Return the [x, y] coordinate for the center point of the cell that contains the specified text.  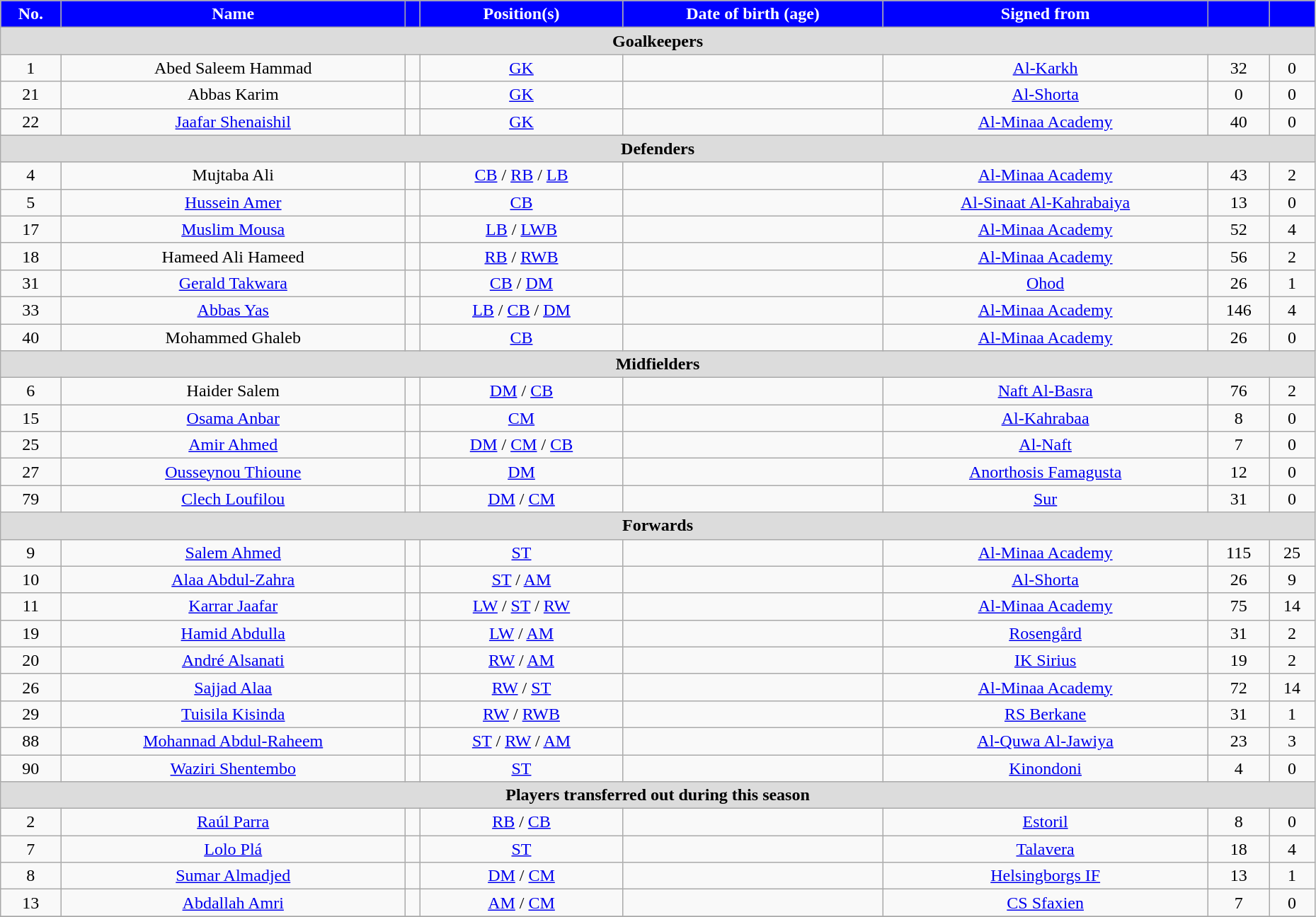
52 [1238, 229]
Sur [1046, 499]
Position(s) [521, 14]
6 [31, 391]
Ohod [1046, 283]
LB / LWB [521, 229]
23 [1238, 741]
Abed Saleem Hammad [234, 68]
ST / RW / AM [521, 741]
Date of birth (age) [753, 14]
André Alsanati [234, 660]
43 [1238, 175]
10 [31, 579]
Raúl Parra [234, 822]
Hameed Ali Hameed [234, 256]
Sumar Almadjed [234, 876]
Jaafar Shenaishil [234, 122]
12 [1238, 472]
LW / ST / RW [521, 606]
DM [521, 472]
75 [1238, 606]
Abbas Yas [234, 310]
Kinondoni [1046, 768]
Tuisila Kisinda [234, 714]
RS Berkane [1046, 714]
RW / RWB [521, 714]
Defenders [658, 149]
15 [31, 418]
Karrar Jaafar [234, 606]
RB / CB [521, 822]
LW / AM [521, 633]
Haider Salem [234, 391]
CB / DM [521, 283]
AM / CM [521, 903]
11 [31, 606]
Mujtaba Ali [234, 175]
Helsingborgs IF [1046, 876]
21 [31, 95]
17 [31, 229]
146 [1238, 310]
Abbas Karim [234, 95]
RB / RWB [521, 256]
88 [31, 741]
Rosengård [1046, 633]
CB / RB / LB [521, 175]
Midfielders [658, 364]
CS Sfaxien [1046, 903]
Hussein Amer [234, 202]
3 [1292, 741]
Talavera [1046, 849]
22 [31, 122]
Waziri Shentembo [234, 768]
RW / AM [521, 660]
72 [1238, 687]
Al-Sinaat Al-Kahrabaiya [1046, 202]
Osama Anbar [234, 418]
Muslim Mousa [234, 229]
Anorthosis Famagusta [1046, 472]
Forwards [658, 526]
Lolo Plá [234, 849]
Hamid Abdulla [234, 633]
33 [31, 310]
Ousseynou Thioune [234, 472]
29 [31, 714]
IK Sirius [1046, 660]
Al-Karkh [1046, 68]
LB / CB / DM [521, 310]
115 [1238, 553]
Goalkeepers [658, 41]
Estoril [1046, 822]
20 [31, 660]
Salem Ahmed [234, 553]
Al-Naft [1046, 445]
Amir Ahmed [234, 445]
CM [521, 418]
ST / AM [521, 579]
Mohannad Abdul-Raheem [234, 741]
Abdallah Amri [234, 903]
Gerald Takwara [234, 283]
Players transferred out during this season [658, 795]
Sajjad Alaa [234, 687]
90 [31, 768]
Name [234, 14]
Al-Quwa Al-Jawiya [1046, 741]
5 [31, 202]
Mohammed Ghaleb [234, 338]
DM / CB [521, 391]
56 [1238, 256]
No. [31, 14]
79 [31, 499]
Signed from [1046, 14]
Clech Loufilou [234, 499]
Naft Al-Basra [1046, 391]
DM / CM / CB [521, 445]
RW / ST [521, 687]
76 [1238, 391]
27 [31, 472]
32 [1238, 68]
Al-Kahrabaa [1046, 418]
Alaa Abdul-Zahra [234, 579]
